Return the [X, Y] coordinate for the center point of the cell that contains the specified text.  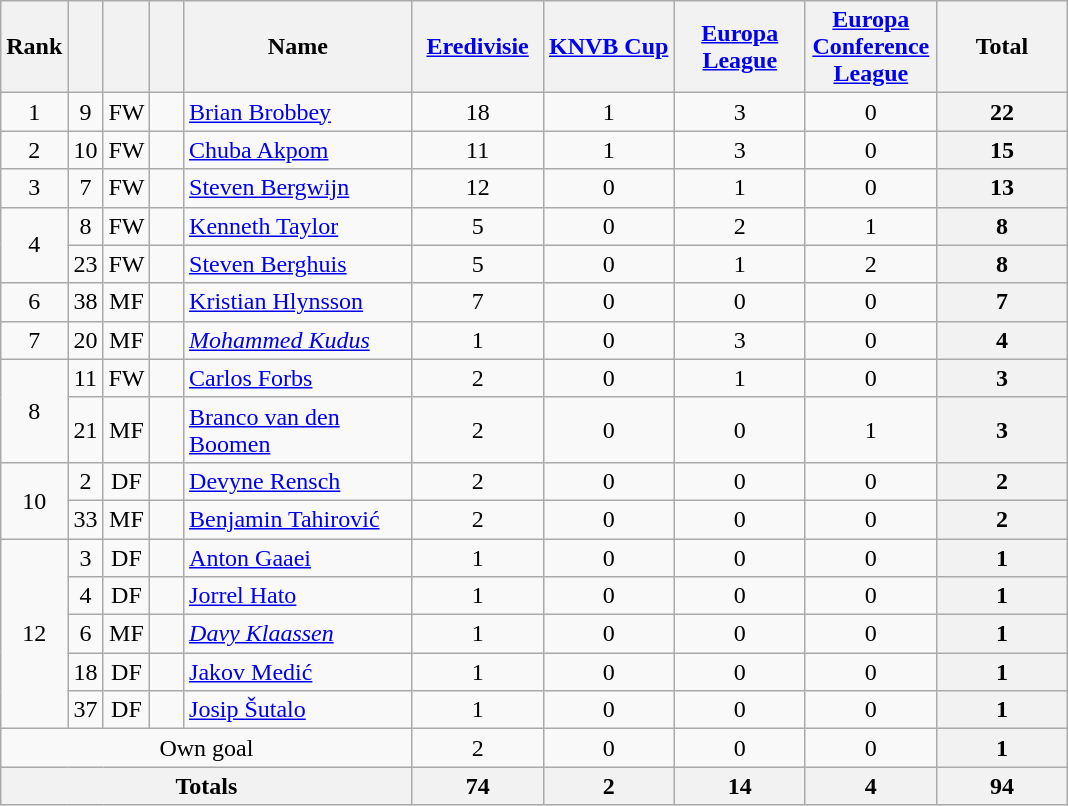
Kenneth Taylor [298, 226]
21 [86, 430]
Totals [206, 786]
9 [86, 112]
Benjamin Tahirović [298, 519]
37 [86, 710]
94 [1002, 786]
Kristian Hlynsson [298, 302]
Devyne Rensch [298, 481]
33 [86, 519]
Brian Brobbey [298, 112]
38 [86, 302]
13 [1002, 188]
Mohammed Kudus [298, 340]
15 [1002, 150]
74 [478, 786]
22 [1002, 112]
Own goal [206, 748]
20 [86, 340]
Josip Šutalo [298, 710]
Total [1002, 47]
Davy Klaassen [298, 634]
Carlos Forbs [298, 378]
Branco van den Boomen [298, 430]
Chuba Akpom [298, 150]
Jorrel Hato [298, 596]
Europa Conference League [870, 47]
23 [86, 264]
14 [740, 786]
Steven Berghuis [298, 264]
Jakov Medić [298, 672]
Steven Bergwijn [298, 188]
Anton Gaaei [298, 557]
Name [298, 47]
Rank [34, 47]
Eredivisie [478, 47]
Europa League [740, 47]
KNVB Cup [608, 47]
